For the text-containing cell, return its midpoint in (x, y) coordinate format. 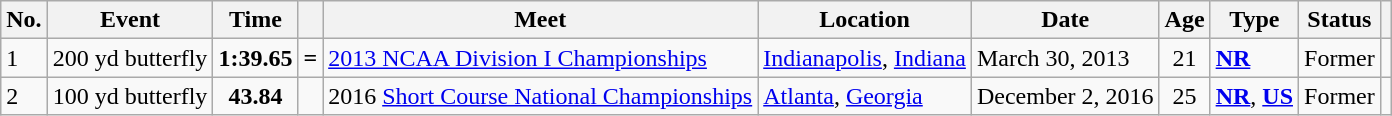
Age (1184, 20)
NR (1254, 58)
Indianapolis, Indiana (865, 58)
2013 NCAA Division I Championships (540, 58)
Meet (540, 20)
Type (1254, 20)
Time (256, 20)
= (310, 58)
21 (1184, 58)
2016 Short Course National Championships (540, 96)
Date (1065, 20)
2 (24, 96)
December 2, 2016 (1065, 96)
200 yd butterfly (130, 58)
NR, US (1254, 96)
1 (24, 58)
Status (1340, 20)
Event (130, 20)
No. (24, 20)
43.84 (256, 96)
March 30, 2013 (1065, 58)
Location (865, 20)
1:39.65 (256, 58)
25 (1184, 96)
Atlanta, Georgia (865, 96)
100 yd butterfly (130, 96)
